Locate the cell with the specified text and output its [X, Y] center coordinate. 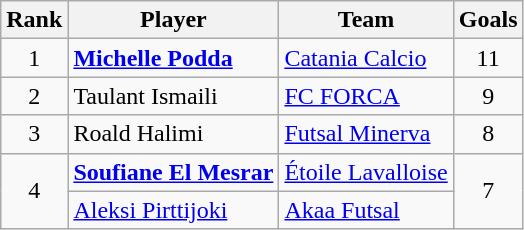
4 [34, 191]
Aleksi Pirttijoki [174, 210]
1 [34, 58]
Soufiane El Mesrar [174, 172]
2 [34, 96]
Taulant Ismaili [174, 96]
3 [34, 134]
9 [488, 96]
Michelle Podda [174, 58]
Étoile Lavalloise [366, 172]
Futsal Minerva [366, 134]
Catania Calcio [366, 58]
Akaa Futsal [366, 210]
Roald Halimi [174, 134]
Goals [488, 20]
Player [174, 20]
Rank [34, 20]
Team [366, 20]
11 [488, 58]
7 [488, 191]
8 [488, 134]
FC FORCA [366, 96]
